Locate the cell with the specified text and output its (x, y) center coordinate. 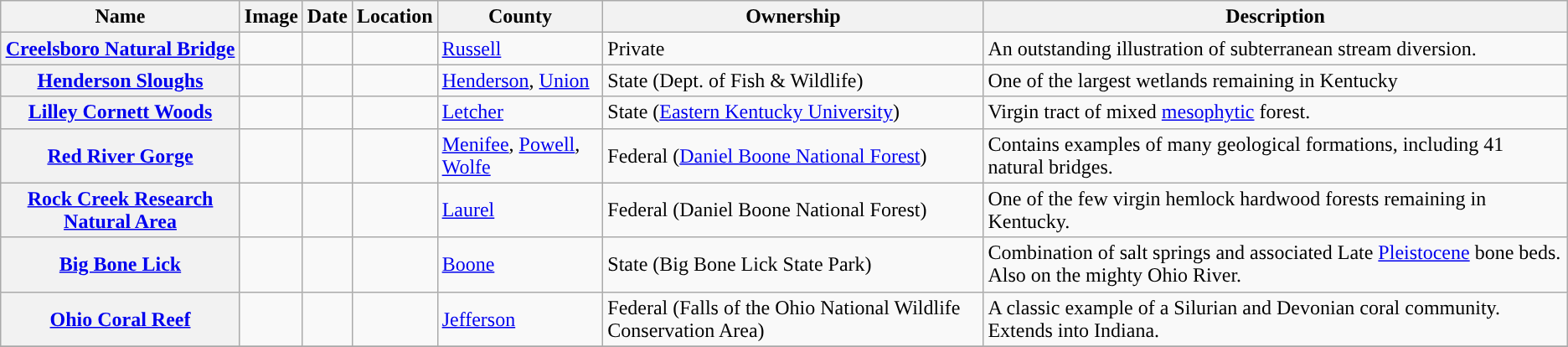
Rock Creek Research Natural Area (121, 210)
Ohio Coral Reef (121, 319)
Private (793, 49)
Russell (520, 49)
A classic example of a Silurian and Devonian coral community. Extends into Indiana. (1275, 319)
Name (121, 17)
Federal (Falls of the Ohio National Wildlife Conservation Area) (793, 319)
Contains examples of many geological formations, including 41 natural bridges. (1275, 156)
Menifee, Powell, Wolfe (520, 156)
Ownership (793, 17)
Creelsboro Natural Bridge (121, 49)
Boone (520, 265)
State (Big Bone Lick State Park) (793, 265)
Henderson, Union (520, 80)
Red River Gorge (121, 156)
County (520, 17)
Description (1275, 17)
Date (327, 17)
One of the largest wetlands remaining in Kentucky (1275, 80)
Henderson Sloughs (121, 80)
Combination of salt springs and associated Late Pleistocene bone beds. Also on the mighty Ohio River. (1275, 265)
Lilley Cornett Woods (121, 112)
Big Bone Lick (121, 265)
Image (271, 17)
An outstanding illustration of subterranean stream diversion. (1275, 49)
Location (395, 17)
Letcher (520, 112)
State (Dept. of Fish & Wildlife) (793, 80)
Laurel (520, 210)
One of the few virgin hemlock hardwood forests remaining in Kentucky. (1275, 210)
Jefferson (520, 319)
State (Eastern Kentucky University) (793, 112)
Virgin tract of mixed mesophytic forest. (1275, 112)
